Determine the [x, y] coordinate at the center of the cell enclosing the given text.  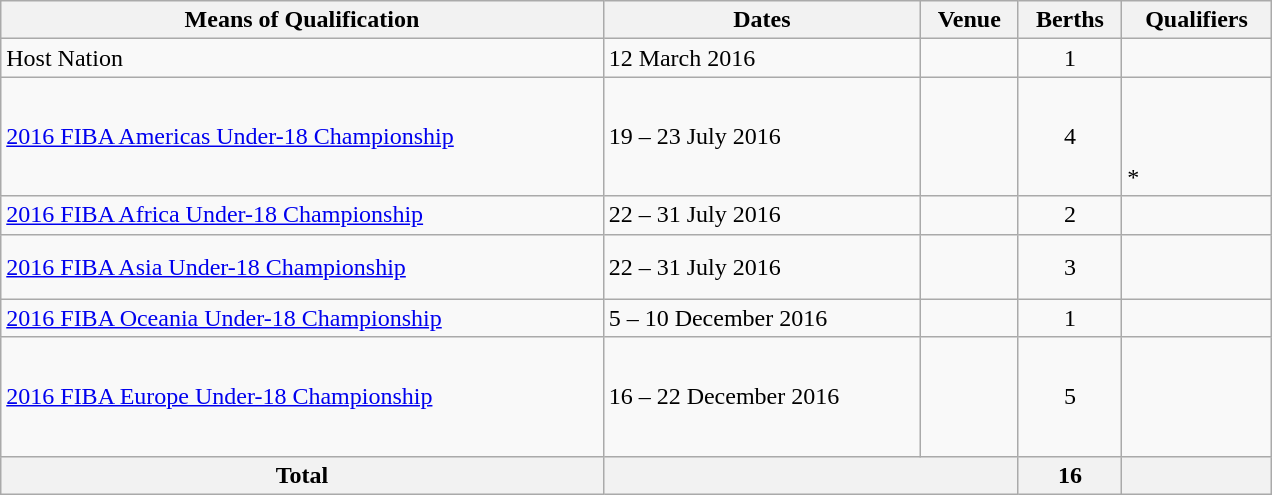
3 [1070, 266]
Berths [1070, 20]
* [1196, 136]
2016 FIBA Europe Under-18 Championship [302, 396]
16 [1070, 475]
5 – 10 December 2016 [762, 318]
4 [1070, 136]
19 – 23 July 2016 [762, 136]
5 [1070, 396]
16 – 22 December 2016 [762, 396]
Qualifiers [1196, 20]
2016 FIBA Americas Under-18 Championship [302, 136]
Venue [970, 20]
12 March 2016 [762, 58]
2016 FIBA Oceania Under-18 Championship [302, 318]
2016 FIBA Asia Under-18 Championship [302, 266]
Dates [762, 20]
2016 FIBA Africa Under-18 Championship [302, 215]
Host Nation [302, 58]
Total [302, 475]
2 [1070, 215]
Means of Qualification [302, 20]
